Locate the cell with the specified text and output its [x, y] center coordinate. 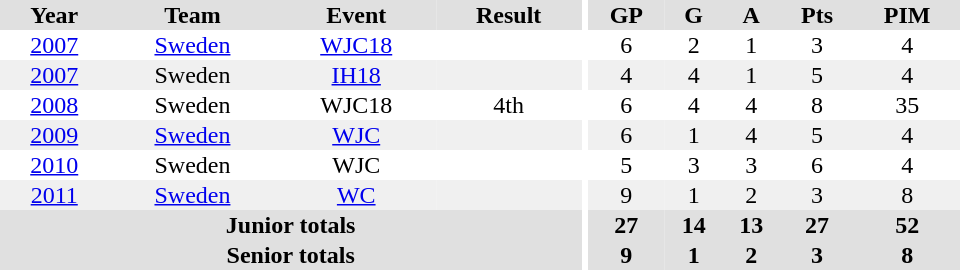
G [694, 15]
Junior totals [290, 225]
2009 [54, 135]
13 [750, 225]
4th [508, 105]
PIM [907, 15]
Year [54, 15]
14 [694, 225]
Event [356, 15]
52 [907, 225]
IH18 [356, 75]
Senior totals [290, 255]
Pts [817, 15]
GP [626, 15]
A [750, 15]
WC [356, 195]
2011 [54, 195]
Team [192, 15]
Result [508, 15]
2010 [54, 165]
2008 [54, 105]
35 [907, 105]
